Extract the (x, y) coordinate from the center of the cell holding the provided text.  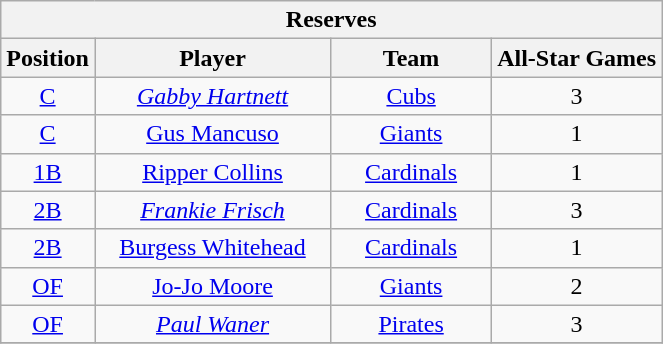
Team (412, 58)
1B (48, 172)
Player (212, 58)
Jo-Jo Moore (212, 286)
All-Star Games (577, 58)
Ripper Collins (212, 172)
Reserves (332, 20)
Position (48, 58)
Gabby Hartnett (212, 96)
Gus Mancuso (212, 134)
Paul Waner (212, 324)
Burgess Whitehead (212, 248)
Pirates (412, 324)
Frankie Frisch (212, 210)
Cubs (412, 96)
2 (577, 286)
